Capture the cell that displays the provided text and extract its [x, y] central coordinate. 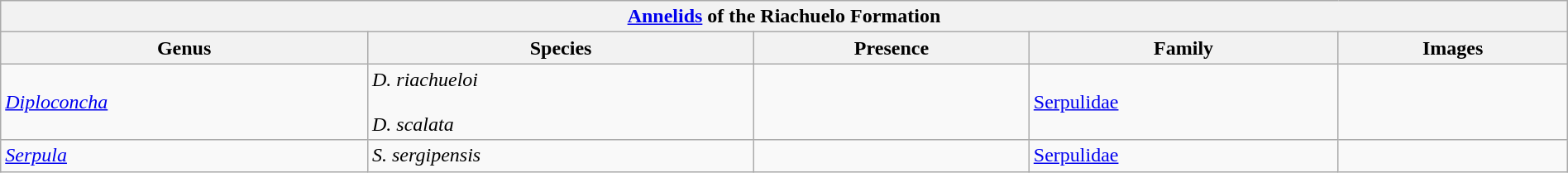
Images [1452, 48]
Presence [892, 48]
S. sergipensis [561, 156]
Genus [184, 48]
Annelids of the Riachuelo Formation [784, 17]
Diploconcha [184, 102]
Serpula [184, 156]
Family [1183, 48]
Species [561, 48]
D. riachueloiD. scalata [561, 102]
